Return [x, y] of the center of cell containing provided text 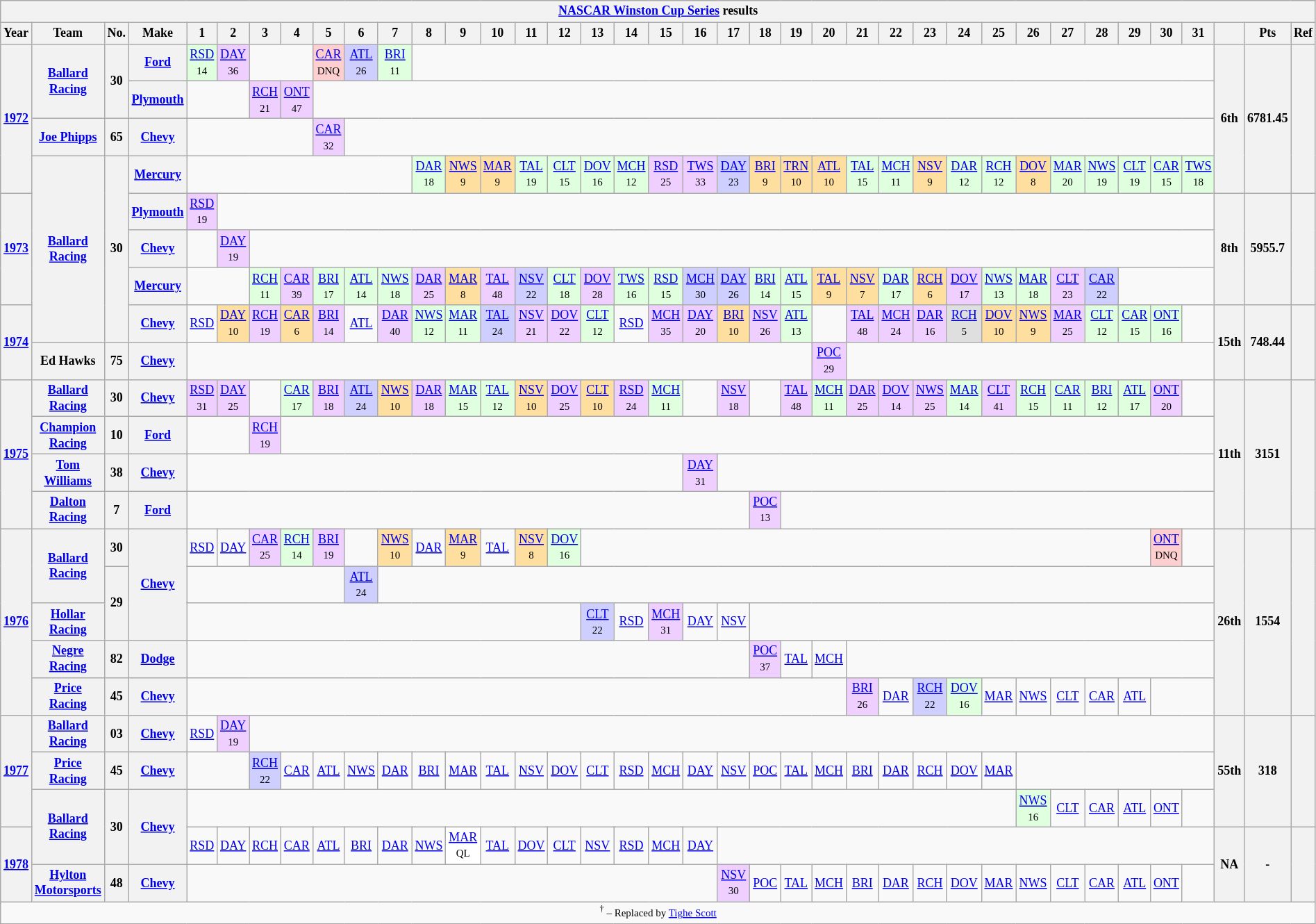
11 [531, 33]
DOV14 [896, 398]
NWS12 [429, 324]
4 [297, 33]
15 [666, 33]
DOV10 [999, 324]
TWS16 [631, 286]
Make [158, 33]
MAR8 [463, 286]
RSD19 [202, 212]
31 [1199, 33]
ONT16 [1167, 324]
MAR15 [463, 398]
21 [863, 33]
1977 [17, 771]
28 [1101, 33]
27 [1067, 33]
ATL15 [796, 286]
MAR14 [964, 398]
BRI19 [328, 547]
DOV22 [565, 324]
BRI10 [733, 324]
Team [68, 33]
ONT47 [297, 100]
BRI18 [328, 398]
1973 [17, 249]
MCH31 [666, 622]
MCH12 [631, 174]
9 [463, 33]
RSD15 [666, 286]
Ed Hawks [68, 361]
Year [17, 33]
MARQL [463, 845]
14 [631, 33]
19 [796, 33]
TAL15 [863, 174]
ONT20 [1167, 398]
DOV8 [1033, 174]
6781.45 [1268, 118]
RSD24 [631, 398]
DAR17 [896, 286]
TAL19 [531, 174]
8 [429, 33]
- [1268, 864]
ONTDNQ [1167, 547]
† – Replaced by Tighe Scott [658, 913]
18 [765, 33]
CARDNQ [328, 63]
75 [117, 361]
POC13 [765, 510]
Joe Phipps [68, 137]
Champion Racing [68, 436]
BRI11 [394, 63]
DAR40 [394, 324]
CLT10 [598, 398]
NSV7 [863, 286]
8th [1229, 249]
1554 [1268, 622]
NWS25 [931, 398]
1978 [17, 864]
22 [896, 33]
CLT19 [1135, 174]
1 [202, 33]
TWS33 [701, 174]
3 [265, 33]
DOV25 [565, 398]
RCH12 [999, 174]
Hylton Motorsports [68, 883]
TRN10 [796, 174]
Hollar Racing [68, 622]
12 [565, 33]
NSV9 [931, 174]
CAR39 [297, 286]
Negre Racing [68, 659]
65 [117, 137]
NSV21 [531, 324]
BRI26 [863, 697]
03 [117, 734]
RCH15 [1033, 398]
CLT18 [565, 286]
RSD14 [202, 63]
RCH11 [265, 286]
MAR20 [1067, 174]
1974 [17, 342]
ATL13 [796, 324]
TAL24 [498, 324]
CAR11 [1067, 398]
CAR32 [328, 137]
MCH35 [666, 324]
MCH24 [896, 324]
6 [361, 33]
RCH6 [931, 286]
25 [999, 33]
Ref [1303, 33]
DOV17 [964, 286]
DAY23 [733, 174]
ATL26 [361, 63]
MAR25 [1067, 324]
13 [598, 33]
RCH5 [964, 324]
1972 [17, 118]
ATL10 [829, 174]
CAR17 [297, 398]
POC37 [765, 659]
CLT15 [565, 174]
5955.7 [1268, 249]
26th [1229, 622]
DOV28 [598, 286]
26 [1033, 33]
No. [117, 33]
BRI9 [765, 174]
NSV18 [733, 398]
CAR22 [1101, 286]
11th [1229, 454]
NSV8 [531, 547]
82 [117, 659]
RSD25 [666, 174]
BRI17 [328, 286]
RCH21 [265, 100]
2 [233, 33]
NWS19 [1101, 174]
Dodge [158, 659]
1976 [17, 622]
DAY25 [233, 398]
Pts [1268, 33]
TAL9 [829, 286]
POC29 [829, 361]
NSV22 [531, 286]
CLT41 [999, 398]
NSV26 [765, 324]
DAR12 [964, 174]
318 [1268, 771]
15th [1229, 342]
DAR16 [931, 324]
NSV30 [733, 883]
CAR25 [265, 547]
24 [964, 33]
6th [1229, 118]
NWS16 [1033, 809]
38 [117, 472]
3151 [1268, 454]
RCH14 [297, 547]
5 [328, 33]
17 [733, 33]
20 [829, 33]
NWS13 [999, 286]
CAR6 [297, 324]
DAY36 [233, 63]
NASCAR Winston Cup Series results [658, 11]
RSD31 [202, 398]
Tom Williams [68, 472]
16 [701, 33]
Dalton Racing [68, 510]
TAL12 [498, 398]
48 [117, 883]
ATL14 [361, 286]
748.44 [1268, 342]
1975 [17, 454]
ATL17 [1135, 398]
DAY20 [701, 324]
55th [1229, 771]
NSV10 [531, 398]
MAR18 [1033, 286]
NWS18 [394, 286]
DAY31 [701, 472]
CLT22 [598, 622]
23 [931, 33]
NA [1229, 864]
DAY26 [733, 286]
TWS18 [1199, 174]
BRI12 [1101, 398]
MCH30 [701, 286]
CLT23 [1067, 286]
DAY10 [233, 324]
MAR11 [463, 324]
